Determine the [x, y] coordinate at the center of the cell enclosing the given text.  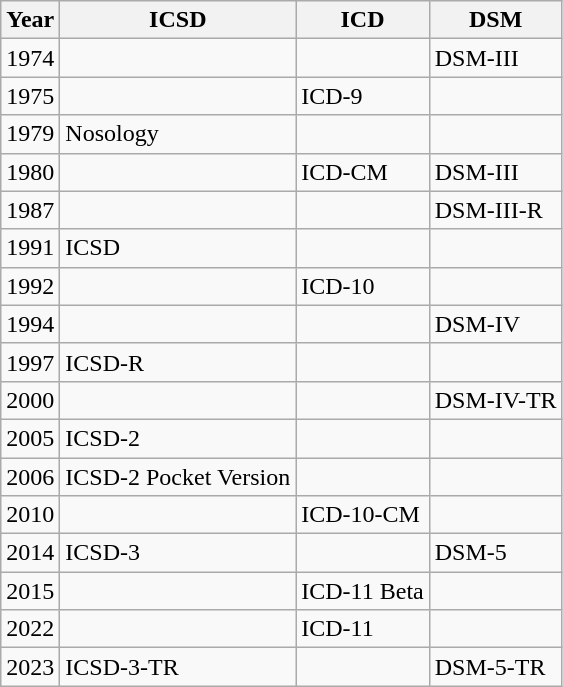
ICD-9 [362, 96]
Nosology [178, 134]
ICSD-3 [178, 553]
DSM-IV [496, 324]
DSM-III-R [496, 210]
2006 [30, 477]
ICSD-2 Pocket Version [178, 477]
1991 [30, 248]
2022 [30, 629]
2010 [30, 515]
1987 [30, 210]
ICD-CM [362, 172]
ICD-11 Beta [362, 591]
1997 [30, 362]
DSM [496, 20]
2015 [30, 591]
2014 [30, 553]
1974 [30, 58]
ICD-11 [362, 629]
ICD-10 [362, 286]
ICSD-3-TR [178, 667]
1979 [30, 134]
2005 [30, 438]
DSM-5 [496, 553]
1994 [30, 324]
ICD-10-CM [362, 515]
ICD [362, 20]
Year [30, 20]
2023 [30, 667]
DSM-IV-TR [496, 400]
1980 [30, 172]
1975 [30, 96]
ICSD-R [178, 362]
1992 [30, 286]
ICSD-2 [178, 438]
DSM-5-TR [496, 667]
2000 [30, 400]
